Return (x, y) of the center of cell containing provided text 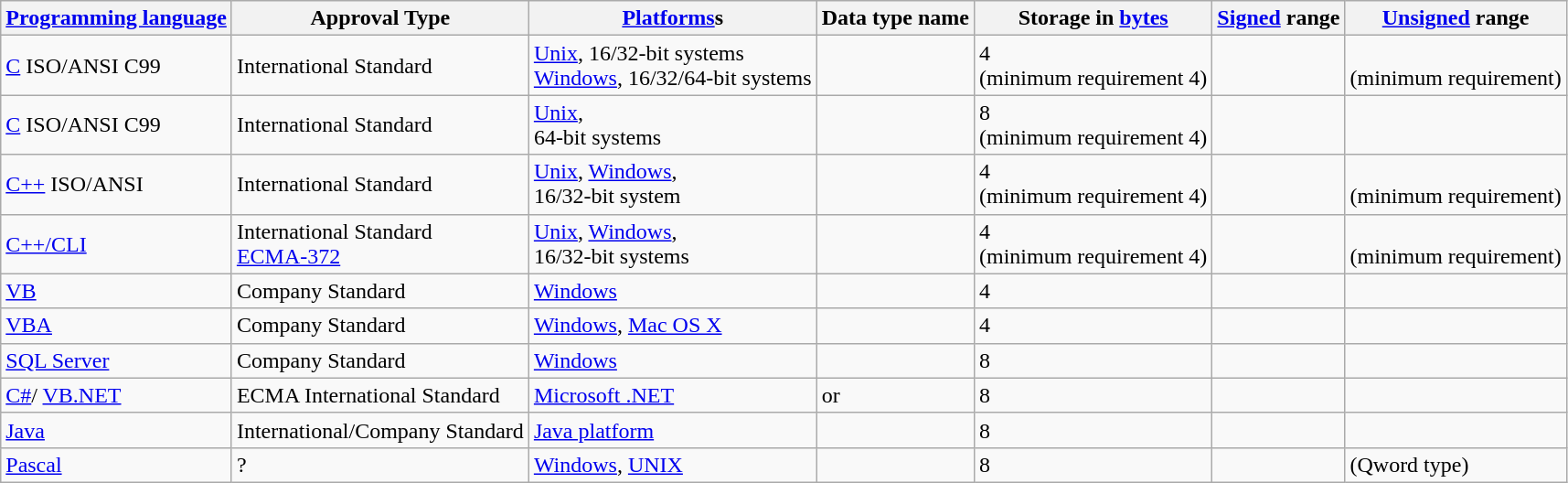
8(minimum requirement 4) (1093, 124)
C++/CLI (117, 243)
International/Company Standard (380, 430)
Storage in bytes (1093, 18)
C#/ VB.NET (117, 395)
Approval Type (380, 18)
Unix, Windows,16/32-bit systems (673, 243)
VBA (117, 326)
Unix,64-bit systems (673, 124)
C++ ISO/ANSI (117, 185)
Microsoft .NET (673, 395)
Windows, Mac OS X (673, 326)
Pascal (117, 465)
? (380, 465)
Unix, 16/32-bit systemsWindows, 16/32/64-bit systems (673, 66)
(Qword type) (1456, 465)
Platformss (673, 18)
4(minimum requirement 4) (1093, 66)
Data type name (895, 18)
SQL Server (117, 360)
VB (117, 291)
ECMA International Standard (380, 395)
Programming language (117, 18)
Windows, UNIX (673, 465)
or (895, 395)
Unsigned range (1456, 18)
Java platform (673, 430)
Signed range (1278, 18)
Java (117, 430)
Unix, Windows,16/32-bit system (673, 185)
International StandardECMA-372 (380, 243)
